Find where the given text appears and provide that cell's center as [X, Y] coordinate. 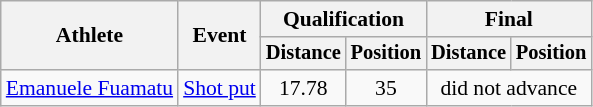
Event [220, 36]
35 [386, 88]
Shot put [220, 88]
Athlete [90, 36]
17.78 [304, 88]
Emanuele Fuamatu [90, 88]
did not advance [508, 88]
Qualification [344, 19]
Final [508, 19]
